Locate the cell with the specified text and output its [x, y] center coordinate. 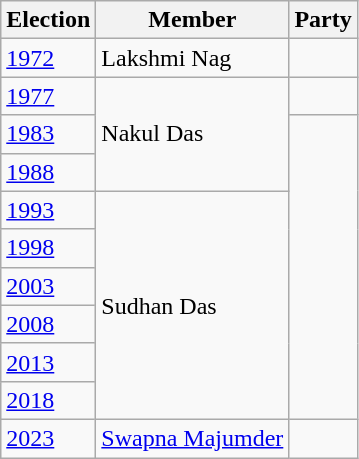
1998 [48, 248]
Election [48, 20]
1972 [48, 58]
2008 [48, 324]
2018 [48, 400]
2023 [48, 438]
1983 [48, 134]
1977 [48, 96]
Nakul Das [192, 134]
Sudhan Das [192, 305]
Party [323, 20]
2003 [48, 286]
Swapna Majumder [192, 438]
1988 [48, 172]
2013 [48, 362]
1993 [48, 210]
Member [192, 20]
Lakshmi Nag [192, 58]
